Return the (x, y) coordinate for the center point of the cell that contains the specified text.  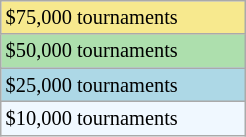
$75,000 tournaments (124, 17)
$10,000 tournaments (124, 118)
$25,000 tournaments (124, 85)
$50,000 tournaments (124, 51)
